For the text-containing cell, return its midpoint in [X, Y] coordinate format. 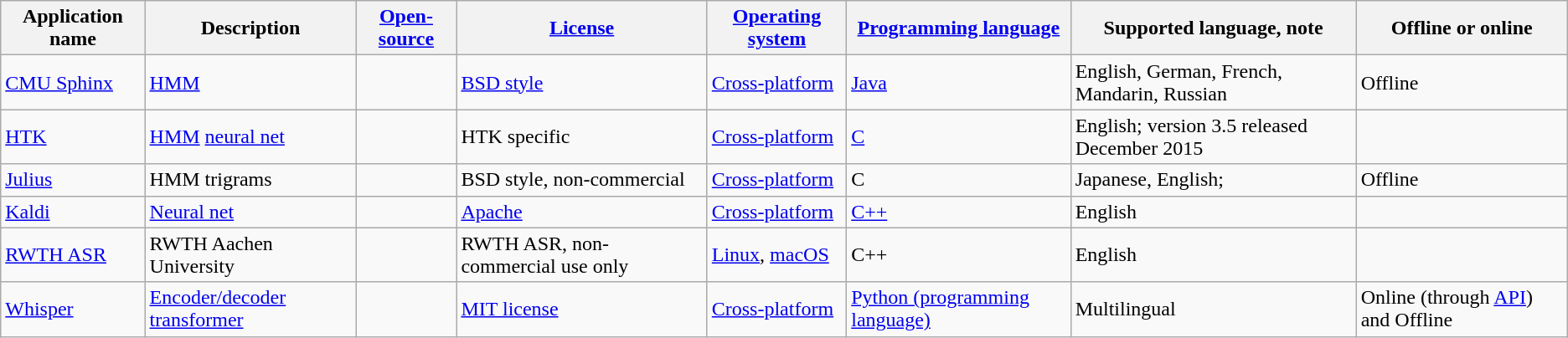
RWTH ASR, non-commercial use only [581, 254]
Description [250, 28]
Encoder/decoder transformer [250, 310]
Supported language, note [1213, 28]
Whisper [73, 310]
CMU Sphinx [73, 82]
HTK [73, 137]
RWTH Aachen University [250, 254]
Operating system [776, 28]
Apache [581, 212]
Multilingual [1213, 310]
Java [958, 82]
Julius [73, 180]
Kaldi [73, 212]
Online (through API) and Offline [1462, 310]
HTK specific [581, 137]
BSD style, non-commercial [581, 180]
HMM neural net [250, 137]
Programming language [958, 28]
License [581, 28]
Offline or online [1462, 28]
HMM [250, 82]
Neural net [250, 212]
Open-source [406, 28]
Python (programming language) [958, 310]
BSD style [581, 82]
Japanese, English; [1213, 180]
English, German, French, Mandarin, Russian [1213, 82]
HMM trigrams [250, 180]
MIT license [581, 310]
RWTH ASR [73, 254]
Application name [73, 28]
English; version 3.5 released December 2015 [1213, 137]
Linux, macOS [776, 254]
